Provide the (X, Y) coordinate of the cell's center where the given text is located.  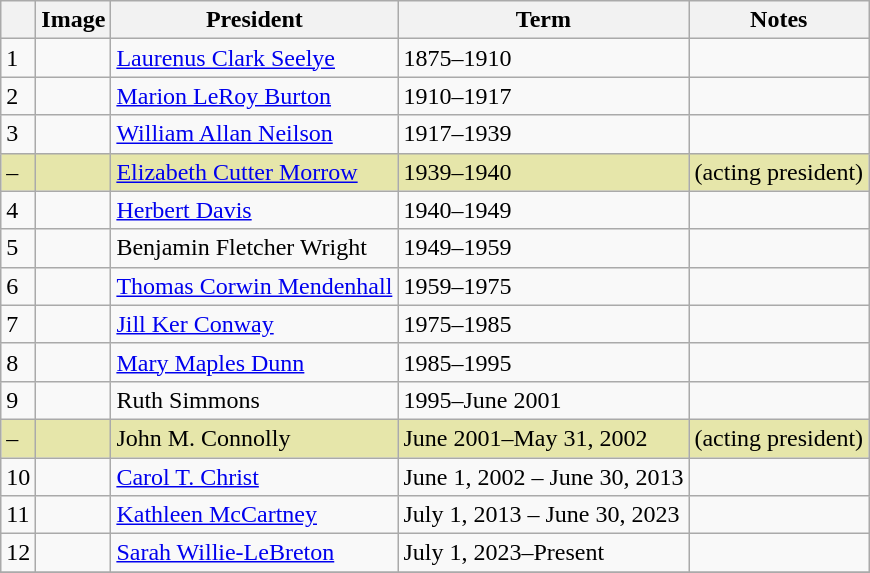
12 (18, 553)
2 (18, 96)
1910–1917 (544, 96)
July 1, 2013 – June 30, 2023 (544, 515)
1949–1959 (544, 248)
Image (74, 20)
June 1, 2002 – June 30, 2013 (544, 477)
1975–1985 (544, 324)
1 (18, 58)
9 (18, 400)
Notes (779, 20)
1875–1910 (544, 58)
July 1, 2023–Present (544, 553)
Ruth Simmons (254, 400)
4 (18, 210)
8 (18, 362)
Mary Maples Dunn (254, 362)
William Allan Neilson (254, 134)
Thomas Corwin Mendenhall (254, 286)
Sarah Willie-LeBreton (254, 553)
5 (18, 248)
7 (18, 324)
1940–1949 (544, 210)
6 (18, 286)
10 (18, 477)
Elizabeth Cutter Morrow (254, 172)
June 2001–May 31, 2002 (544, 438)
1959–1975 (544, 286)
Herbert Davis (254, 210)
Kathleen McCartney (254, 515)
Jill Ker Conway (254, 324)
1985–1995 (544, 362)
Benjamin Fletcher Wright (254, 248)
1995–June 2001 (544, 400)
Laurenus Clark Seelye (254, 58)
John M. Connolly (254, 438)
President (254, 20)
1917–1939 (544, 134)
Marion LeRoy Burton (254, 96)
Carol T. Christ (254, 477)
3 (18, 134)
1939–1940 (544, 172)
11 (18, 515)
Term (544, 20)
